Output the (x, y) coordinate of the center of the cell containing the given text.  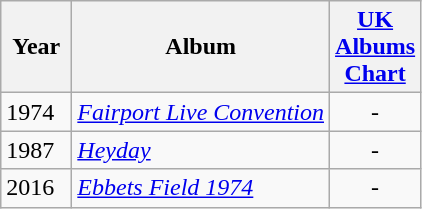
2016 (36, 188)
Year (36, 47)
Album (201, 47)
Fairport Live Convention (201, 112)
UK Albums Chart (376, 47)
1974 (36, 112)
Ebbets Field 1974 (201, 188)
1987 (36, 150)
Heyday (201, 150)
